Scan for the cell matching the given text and deliver its [X, Y] coordinate at center. 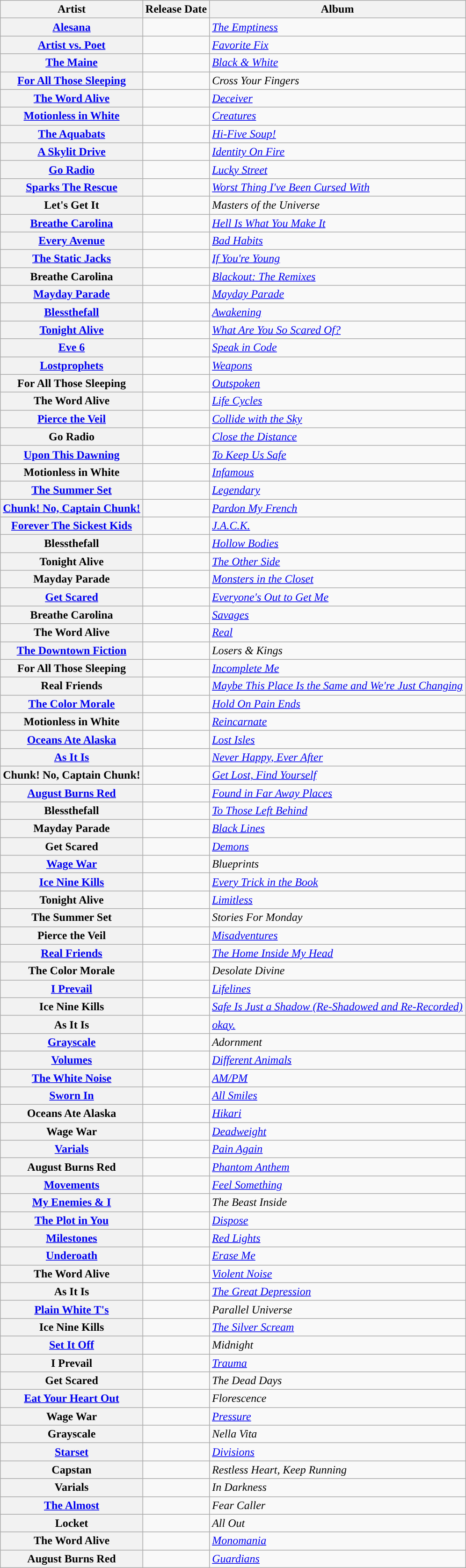
Capstan [72, 1470]
Hi-Five Soup! [338, 134]
okay. [338, 1024]
If You're Young [338, 259]
Red Lights [338, 1238]
Blueprints [338, 864]
Release Date [176, 9]
Losers & Kings [338, 650]
Let's Get It [72, 205]
All Out [338, 1523]
Safe Is Just a Shadow (Re-Shadowed and Re-Recorded) [338, 1006]
Bad Habits [338, 241]
Set It Off [72, 1345]
Lostprophets [72, 365]
Dispose [338, 1220]
Infamous [338, 472]
Incomplete Me [338, 668]
Monsters in the Closet [338, 579]
Alesana [72, 27]
Guardians [338, 1559]
Artist vs. Poet [72, 45]
Identity On Fire [338, 152]
Florescence [338, 1399]
Hell Is What You Make It [338, 223]
The Maine [72, 63]
Movements [72, 1185]
The Other Side [338, 562]
My Enemies & I [72, 1203]
Feel Something [338, 1185]
Eve 6 [72, 348]
A Skylit Drive [72, 152]
The Plot in You [72, 1220]
Starset [72, 1452]
Erase Me [338, 1256]
Never Happy, Ever After [338, 757]
Album [338, 9]
Different Animals [338, 1060]
Misadventures [338, 935]
Deceiver [338, 98]
The Emptiness [338, 27]
To Keep Us Safe [338, 454]
The Beast Inside [338, 1203]
Midnight [338, 1345]
The Home Inside My Head [338, 953]
Adornment [338, 1042]
Worst Thing I've Been Cursed With [338, 187]
Monomania [338, 1541]
Lucky Street [338, 169]
Desolate Divine [338, 971]
Locket [72, 1523]
Eat Your Heart Out [72, 1399]
Upon This Dawning [72, 454]
Masters of the Universe [338, 205]
Collide with the Sky [338, 419]
Underoath [72, 1256]
Outspoken [338, 383]
What Are You So Scared Of? [338, 330]
Hikari [338, 1114]
Pain Again [338, 1149]
The White Noise [72, 1078]
Weapons [338, 365]
Hollow Bodies [338, 544]
Restless Heart, Keep Running [338, 1470]
Every Avenue [72, 241]
Awakening [338, 312]
Speak in Code [338, 348]
The Static Jacks [72, 259]
J.A.C.K. [338, 526]
Limitless [338, 900]
The Great Depression [338, 1291]
Savages [338, 615]
Life Cycles [338, 401]
The Dead Days [338, 1381]
Deadweight [338, 1131]
Legendary [338, 490]
Creatures [338, 116]
In Darkness [338, 1488]
AM/PM [338, 1078]
Black & White [338, 63]
Pardon My French [338, 508]
Volumes [72, 1060]
Get Lost, Find Yourself [338, 775]
Stories For Monday [338, 918]
Found in Far Away Places [338, 793]
Hold On Pain Ends [338, 704]
Everyone's Out to Get Me [338, 597]
Real [338, 633]
Milestones [72, 1238]
Blackout: The Remixes [338, 277]
Violent Noise [338, 1274]
Phantom Anthem [338, 1167]
The Almost [72, 1505]
Close the Distance [338, 437]
Divisions [338, 1452]
Sworn In [72, 1096]
Lifelines [338, 989]
The Silver Scream [338, 1327]
All Smiles [338, 1096]
Plain White T's [72, 1309]
Pressure [338, 1416]
Cross Your Fingers [338, 80]
Every Trick in the Book [338, 882]
Sparks The Rescue [72, 187]
Reincarnate [338, 722]
The Downtown Fiction [72, 650]
The Aquabats [72, 134]
Artist [72, 9]
Maybe This Place Is the Same and We're Just Changing [338, 686]
Lost Isles [338, 739]
Nella Vita [338, 1434]
To Those Left Behind [338, 811]
Parallel Universe [338, 1309]
Favorite Fix [338, 45]
Black Lines [338, 829]
Trauma [338, 1363]
Demons [338, 846]
Fear Caller [338, 1505]
Forever The Sickest Kids [72, 526]
